Scan for the cell matching the given text and deliver its [x, y] coordinate at center. 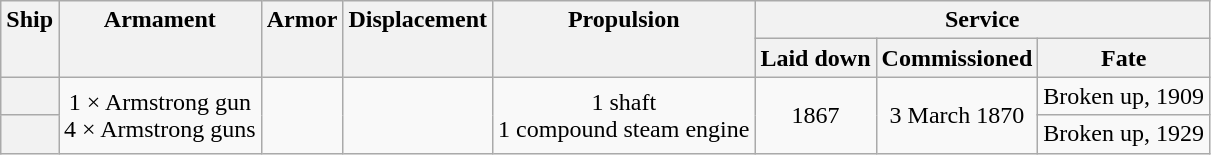
Propulsion [624, 39]
Armor [302, 39]
Armament [160, 39]
1 shaft1 compound steam engine [624, 115]
1 × Armstrong gun4 × Armstrong guns [160, 115]
1867 [816, 115]
Laid down [816, 58]
Displacement [418, 39]
3 March 1870 [957, 115]
Broken up, 1909 [1124, 96]
Broken up, 1929 [1124, 134]
Commissioned [957, 58]
Ship [30, 39]
Fate [1124, 58]
Service [982, 20]
